Extract the [x, y] coordinate from the center of the cell holding the provided text.  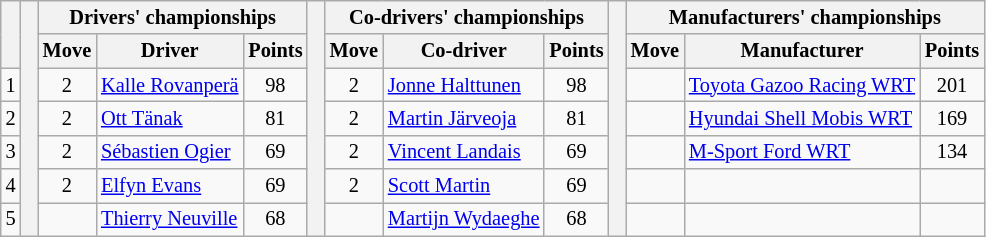
Driver [170, 51]
Thierry Neuville [170, 219]
Martin Järveoja [464, 118]
Hyundai Shell Mobis WRT [802, 118]
Martijn Wydaeghe [464, 219]
Toyota Gazoo Racing WRT [802, 85]
4 [11, 186]
Drivers' championships [173, 17]
169 [952, 118]
M-Sport Ford WRT [802, 152]
Co-drivers' championships [467, 17]
3 [11, 152]
Ott Tänak [170, 118]
201 [952, 85]
134 [952, 152]
Co-driver [464, 51]
Manufacturers' championships [805, 17]
Sébastien Ogier [170, 152]
Jonne Halttunen [464, 85]
5 [11, 219]
Manufacturer [802, 51]
Elfyn Evans [170, 186]
Kalle Rovanperä [170, 85]
1 [11, 85]
Vincent Landais [464, 152]
Scott Martin [464, 186]
